Detect which cell encompasses the target text, then output its [X, Y] center coordinate. 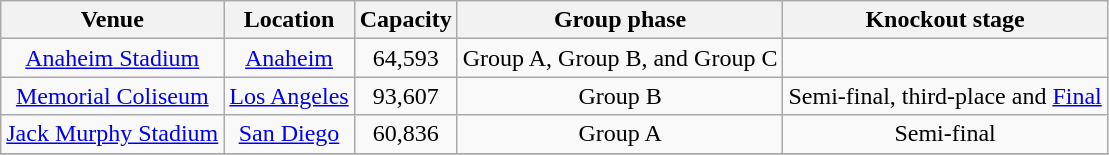
Jack Murphy Stadium [112, 134]
Semi-final [945, 134]
Group phase [620, 20]
93,607 [406, 96]
Semi-final, third-place and Final [945, 96]
San Diego [289, 134]
Group A [620, 134]
60,836 [406, 134]
Anaheim Stadium [112, 58]
Capacity [406, 20]
Los Angeles [289, 96]
Location [289, 20]
Group A, Group B, and Group C [620, 58]
Venue [112, 20]
64,593 [406, 58]
Memorial Coliseum [112, 96]
Group B [620, 96]
Knockout stage [945, 20]
Anaheim [289, 58]
